Capture the cell that displays the provided text and extract its [X, Y] central coordinate. 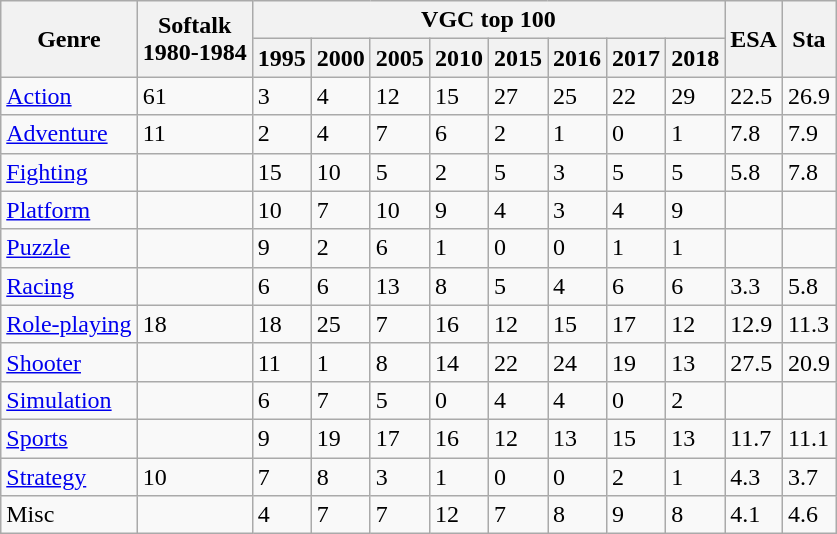
Role-playing [69, 324]
Softalk1980-1984 [194, 39]
ESA [754, 39]
29 [696, 96]
4.3 [754, 477]
Platform [69, 210]
Sports [69, 438]
2010 [458, 58]
Strategy [69, 477]
Puzzle [69, 248]
20.9 [808, 362]
2017 [636, 58]
2000 [340, 58]
61 [194, 96]
22.5 [754, 96]
4.6 [808, 515]
11.7 [754, 438]
27.5 [754, 362]
Misc [69, 515]
3.3 [754, 286]
1995 [282, 58]
Fighting [69, 172]
7.9 [808, 134]
2015 [518, 58]
27 [518, 96]
Shooter [69, 362]
VGC top 100 [488, 20]
14 [458, 362]
2018 [696, 58]
Sta [808, 39]
Genre [69, 39]
Simulation [69, 400]
Adventure [69, 134]
11.1 [808, 438]
3.7 [808, 477]
Racing [69, 286]
24 [578, 362]
26.9 [808, 96]
12.9 [754, 324]
11.3 [808, 324]
4.1 [754, 515]
2005 [400, 58]
2016 [578, 58]
Action [69, 96]
